From the cell containing the given text, extract its center point as (x, y) coordinate. 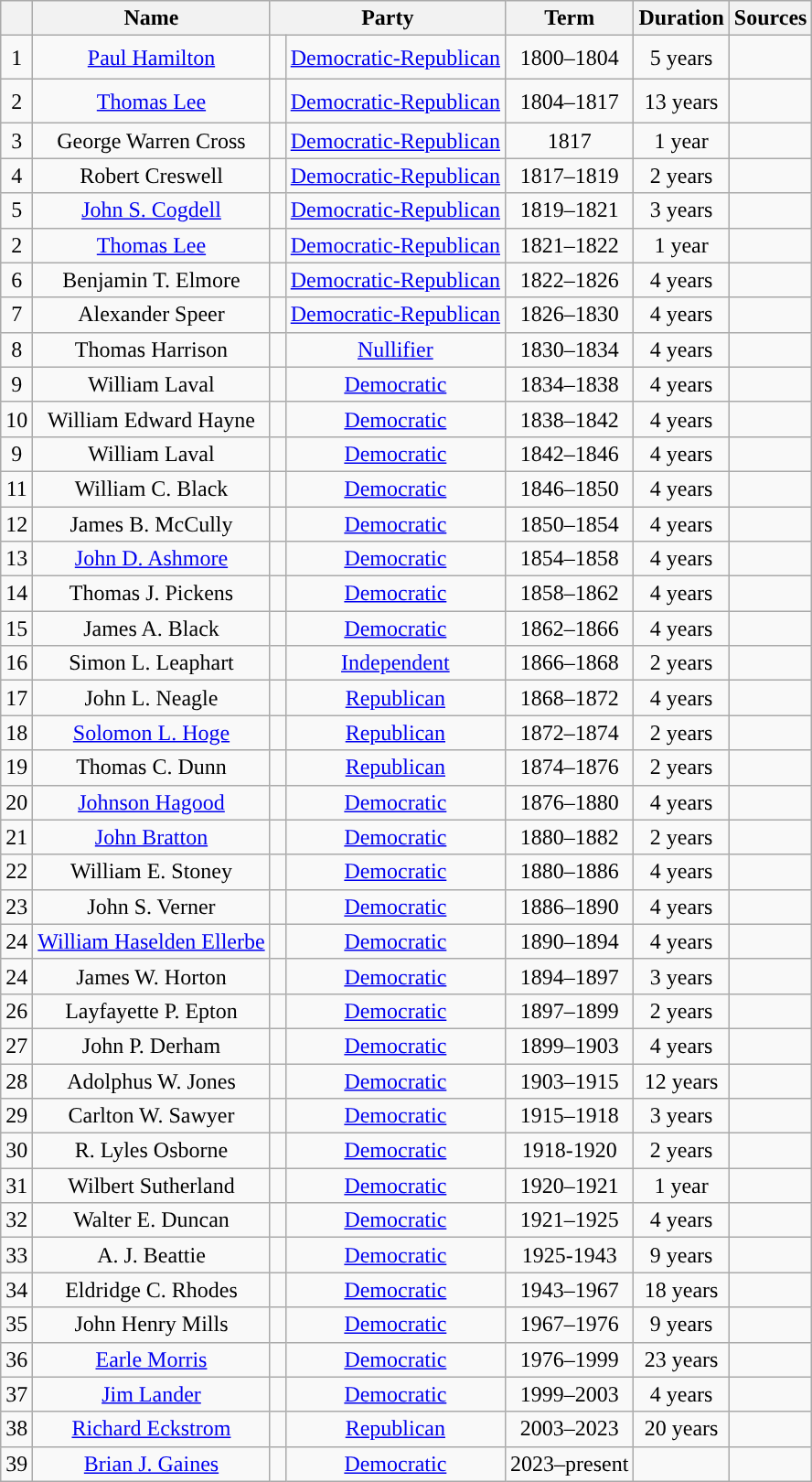
1858–1862 (570, 594)
1854–1858 (570, 559)
5 (16, 210)
1817 (570, 141)
1890–1894 (570, 941)
Walter E. Duncan (152, 1220)
Thomas J. Pickens (152, 594)
Alexander Speer (152, 315)
John S. Verner (152, 907)
Earle Morris (152, 1359)
1842–1846 (570, 454)
11 (16, 489)
14 (16, 594)
1894–1897 (570, 976)
Benjamin T. Elmore (152, 280)
1920–1921 (570, 1186)
6 (16, 280)
1821–1822 (570, 245)
1880–1882 (570, 837)
18 (16, 733)
7 (16, 315)
4 (16, 176)
1850–1854 (570, 524)
36 (16, 1359)
John L. Neagle (152, 698)
1800–1804 (570, 58)
Wilbert Sutherland (152, 1186)
Party (388, 18)
20 (16, 802)
13 years (681, 102)
George Warren Cross (152, 141)
29 (16, 1116)
32 (16, 1220)
1921–1925 (570, 1220)
1967–1976 (570, 1325)
27 (16, 1046)
1899–1903 (570, 1046)
William E. Stoney (152, 872)
37 (16, 1394)
John S. Cogdell (152, 210)
1876–1880 (570, 802)
1925-1943 (570, 1255)
Duration (681, 18)
39 (16, 1464)
A. J. Beattie (152, 1255)
1819–1821 (570, 210)
John Bratton (152, 837)
1903–1915 (570, 1080)
1862–1866 (570, 628)
Simon L. Leaphart (152, 663)
30 (16, 1151)
1846–1850 (570, 489)
Jim Lander (152, 1394)
Term (570, 18)
Robert Creswell (152, 176)
28 (16, 1080)
1 (16, 58)
1886–1890 (570, 907)
17 (16, 698)
John P. Derham (152, 1046)
Nullifier (395, 349)
Carlton W. Sawyer (152, 1116)
13 (16, 559)
33 (16, 1255)
1897–1899 (570, 1011)
35 (16, 1325)
Johnson Hagood (152, 802)
1868–1872 (570, 698)
John Henry Mills (152, 1325)
5 years (681, 58)
James A. Black (152, 628)
2023–present (570, 1464)
Brian J. Gaines (152, 1464)
R. Lyles Osborne (152, 1151)
1826–1830 (570, 315)
1866–1868 (570, 663)
1822–1826 (570, 280)
1915–1918 (570, 1116)
12 (16, 524)
1976–1999 (570, 1359)
38 (16, 1429)
1817–1819 (570, 176)
21 (16, 837)
James B. McCully (152, 524)
2003–2023 (570, 1429)
Richard Eckstrom (152, 1429)
20 years (681, 1429)
James W. Horton (152, 976)
Thomas Harrison (152, 349)
1880–1886 (570, 872)
1804–1817 (570, 102)
1874–1876 (570, 768)
34 (16, 1290)
William Haselden Ellerbe (152, 941)
Adolphus W. Jones (152, 1080)
Layfayette P. Epton (152, 1011)
26 (16, 1011)
23 (16, 907)
1918-1920 (570, 1151)
31 (16, 1186)
22 (16, 872)
John D. Ashmore (152, 559)
12 years (681, 1080)
Paul Hamilton (152, 58)
Thomas C. Dunn (152, 768)
1834–1838 (570, 384)
Name (152, 18)
William Edward Hayne (152, 419)
1830–1834 (570, 349)
3 (16, 141)
16 (16, 663)
Independent (395, 663)
Eldridge C. Rhodes (152, 1290)
15 (16, 628)
1943–1967 (570, 1290)
23 years (681, 1359)
1872–1874 (570, 733)
Sources (770, 18)
18 years (681, 1290)
1838–1842 (570, 419)
1999–2003 (570, 1394)
Solomon L. Hoge (152, 733)
8 (16, 349)
William C. Black (152, 489)
19 (16, 768)
10 (16, 419)
